Provide the (X, Y) coordinate of the cell's center where the given text is located.  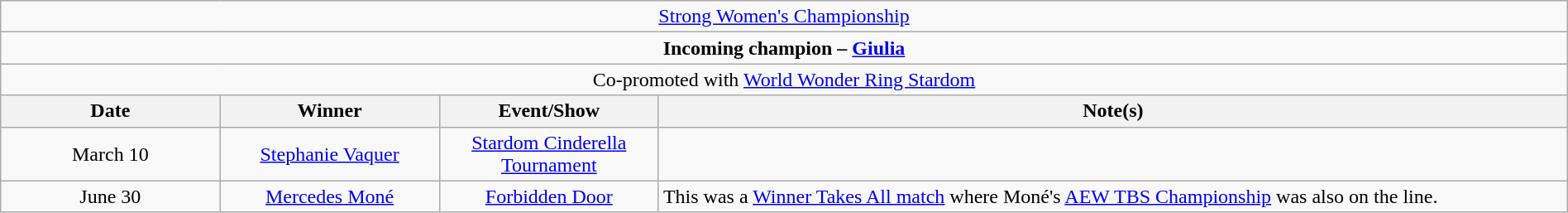
Forbidden Door (549, 196)
Mercedes Moné (329, 196)
Stephanie Vaquer (329, 154)
Strong Women's Championship (784, 17)
Winner (329, 111)
June 30 (111, 196)
Date (111, 111)
Co-promoted with World Wonder Ring Stardom (784, 80)
Event/Show (549, 111)
March 10 (111, 154)
Note(s) (1113, 111)
Stardom Cinderella Tournament (549, 154)
This was a Winner Takes All match where Moné's AEW TBS Championship was also on the line. (1113, 196)
Incoming champion – Giulia (784, 48)
